Return [x, y] of the center of cell containing provided text 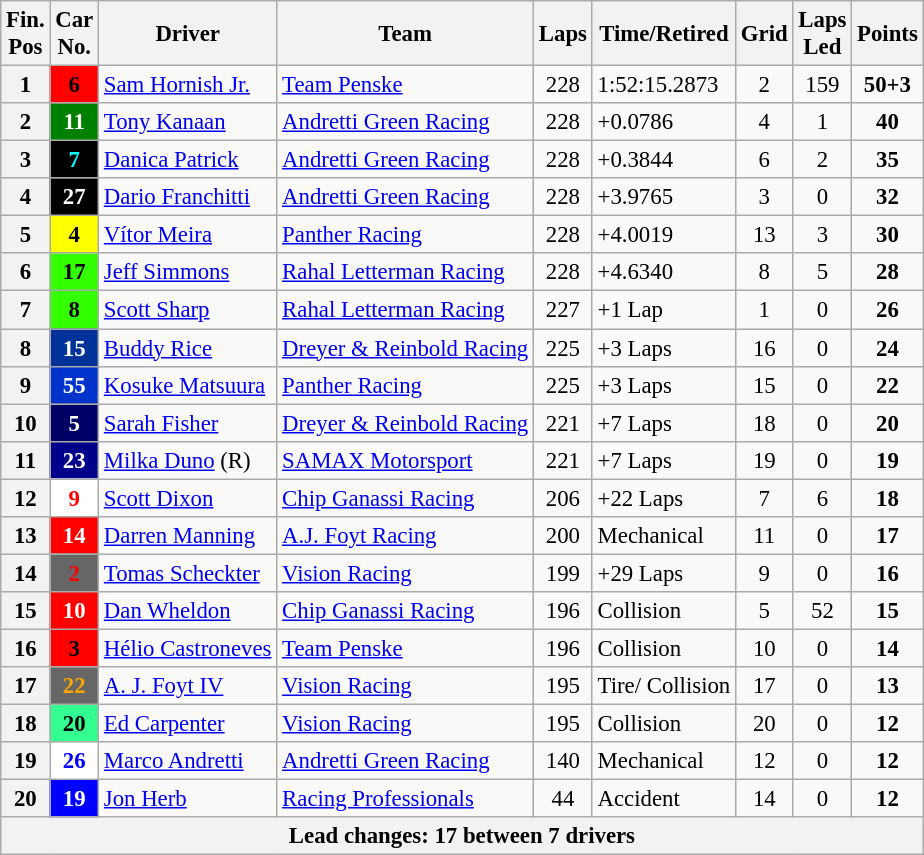
32 [888, 197]
55 [74, 385]
44 [564, 799]
Jeff Simmons [188, 273]
28 [888, 273]
+1 Lap [664, 310]
Driver [188, 34]
CarNo. [74, 34]
30 [888, 235]
199 [564, 573]
Racing Professionals [406, 799]
Lead changes: 17 between 7 drivers [462, 836]
27 [74, 197]
206 [564, 498]
Scott Sharp [188, 310]
Jon Herb [188, 799]
159 [822, 85]
+4.6340 [664, 273]
Time/Retired [664, 34]
Grid [764, 34]
+22 Laps [664, 498]
Dario Franchitti [188, 197]
A. J. Foyt IV [188, 686]
200 [564, 536]
Ed Carpenter [188, 724]
Buddy Rice [188, 348]
Sarah Fisher [188, 423]
+3.9765 [664, 197]
Tony Kanaan [188, 122]
Kosuke Matsuura [188, 385]
Scott Dixon [188, 498]
Hélio Castroneves [188, 648]
Fin.Pos [26, 34]
Sam Hornish Jr. [188, 85]
Dan Wheldon [188, 611]
LapsLed [822, 34]
+29 Laps [664, 573]
Danica Patrick [188, 160]
23 [74, 460]
227 [564, 310]
52 [822, 611]
Points [888, 34]
Darren Manning [188, 536]
+4.0019 [664, 235]
Milka Duno (R) [188, 460]
+0.3844 [664, 160]
1:52:15.2873 [664, 85]
Team [406, 34]
Vítor Meira [188, 235]
Marco Andretti [188, 761]
50+3 [888, 85]
24 [888, 348]
SAMAX Motorsport [406, 460]
Tire/ Collision [664, 686]
Laps [564, 34]
40 [888, 122]
A.J. Foyt Racing [406, 536]
+0.0786 [664, 122]
Tomas Scheckter [188, 573]
35 [888, 160]
140 [564, 761]
Accident [664, 799]
